For the text-containing cell, return its midpoint in [x, y] coordinate format. 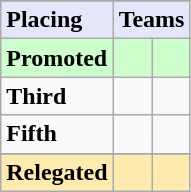
Third [57, 96]
Teams [152, 20]
Fifth [57, 134]
Relegated [57, 172]
Promoted [57, 58]
Placing [57, 20]
